Locate the cell with the specified text and output its [X, Y] center coordinate. 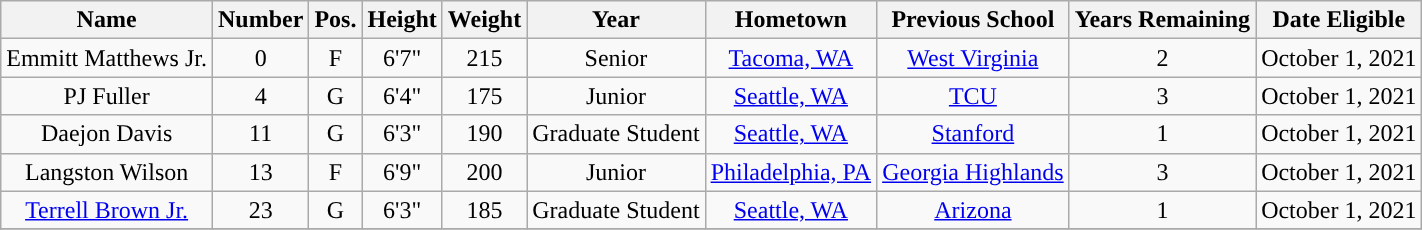
6'4" [402, 96]
Arizona [974, 210]
Senior [616, 58]
Tacoma, WA [791, 58]
200 [484, 172]
Years Remaining [1162, 20]
190 [484, 134]
0 [260, 58]
215 [484, 58]
Emmitt Matthews Jr. [107, 58]
Langston Wilson [107, 172]
Pos. [336, 20]
Height [402, 20]
Daejon Davis [107, 134]
175 [484, 96]
Year [616, 20]
6'9" [402, 172]
23 [260, 210]
4 [260, 96]
Name [107, 20]
Number [260, 20]
Hometown [791, 20]
Philadelphia, PA [791, 172]
Stanford [974, 134]
Terrell Brown Jr. [107, 210]
Previous School [974, 20]
11 [260, 134]
West Virginia [974, 58]
Date Eligible [1339, 20]
185 [484, 210]
TCU [974, 96]
Weight [484, 20]
13 [260, 172]
2 [1162, 58]
Georgia Highlands [974, 172]
PJ Fuller [107, 96]
6'7" [402, 58]
